Pinpoint the cell where the given text exists, returning its [x, y] midpoint coordinate. 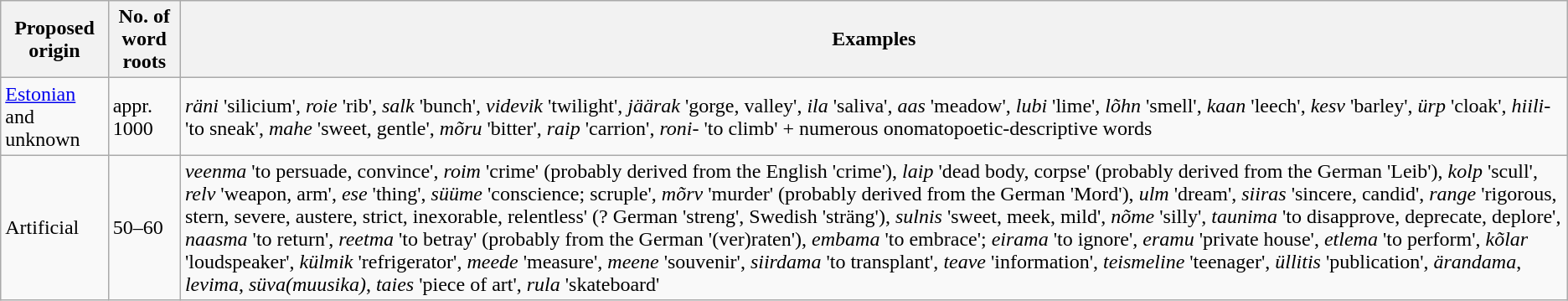
Examples [874, 39]
Artificial [54, 228]
50–60 [144, 228]
Proposed origin [54, 39]
appr. 1000 [144, 117]
No. of word roots [144, 39]
Estonian and unknown [54, 117]
